For the text-containing cell, return its midpoint in (x, y) coordinate format. 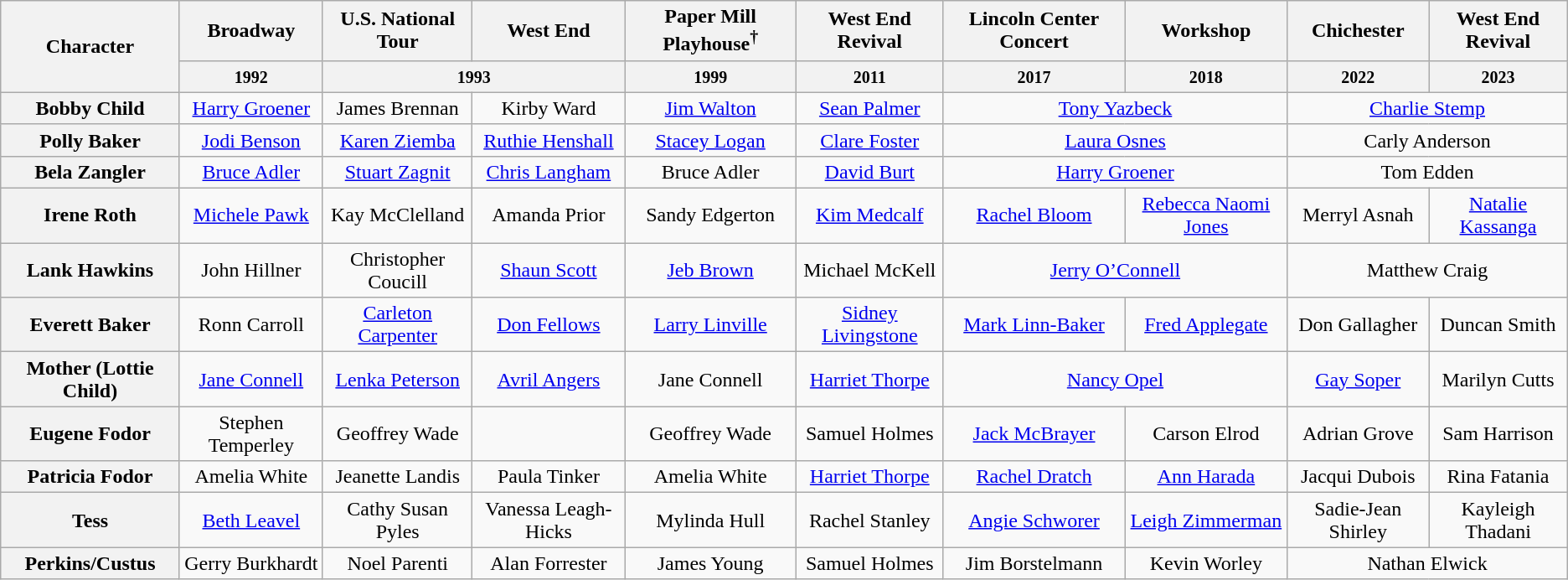
Avril Angers (549, 379)
Tony Yazbeck (1116, 108)
Vanessa Leagh-Hicks (549, 520)
Paula Tinker (549, 477)
Duncan Smith (1498, 325)
Tess (90, 520)
1992 (251, 76)
Christopher Coucill (397, 270)
Chris Langham (549, 172)
2011 (869, 76)
Michael McKell (869, 270)
Rina Fatania (1498, 477)
Sidney Livingstone (869, 325)
Natalie Kassanga (1498, 216)
Jeb Brown (710, 270)
Marilyn Cutts (1498, 379)
Carson Elrod (1206, 434)
Broadway (251, 31)
Adrian Grove (1359, 434)
Noel Parenti (397, 563)
Jim Walton (710, 108)
James Young (710, 563)
Tom Edden (1427, 172)
Gay Soper (1359, 379)
Kim Medcalf (869, 216)
Amanda Prior (549, 216)
Character (90, 47)
Michele Pawk (251, 216)
Gerry Burkhardt (251, 563)
Rachel Bloom (1034, 216)
Bela Zangler (90, 172)
2018 (1206, 76)
Patricia Fodor (90, 477)
Carleton Carpenter (397, 325)
Mark Linn-Baker (1034, 325)
Laura Osnes (1116, 140)
Matthew Craig (1427, 270)
John Hillner (251, 270)
Sadie-Jean Shirley (1359, 520)
Cathy Susan Pyles (397, 520)
Ann Harada (1206, 477)
Lincoln Center Concert (1034, 31)
1999 (710, 76)
Sean Palmer (869, 108)
Nathan Elwick (1427, 563)
Paper Mill Playhouse† (710, 31)
Workshop (1206, 31)
Shaun Scott (549, 270)
Jeanette Landis (397, 477)
Don Fellows (549, 325)
West End (549, 31)
2017 (1034, 76)
Sam Harrison (1498, 434)
Jacqui Dubois (1359, 477)
Larry Linville (710, 325)
Lank Hawkins (90, 270)
Jerry O’Connell (1116, 270)
Everett Baker (90, 325)
Chichester (1359, 31)
Mylinda Hull (710, 520)
Stacey Logan (710, 140)
Eugene Fodor (90, 434)
Stuart Zagnit (397, 172)
Charlie Stemp (1427, 108)
Rachel Stanley (869, 520)
Beth Leavel (251, 520)
Kirby Ward (549, 108)
Jodi Benson (251, 140)
Stephen Temperley (251, 434)
Fred Applegate (1206, 325)
Jim Borstelmann (1034, 563)
Irene Roth (90, 216)
Leigh Zimmerman (1206, 520)
Mother (Lottie Child) (90, 379)
Rachel Dratch (1034, 477)
Rebecca Naomi Jones (1206, 216)
Sandy Edgerton (710, 216)
Angie Schworer (1034, 520)
Don Gallagher (1359, 325)
Clare Foster (869, 140)
1993 (473, 76)
2022 (1359, 76)
2023 (1498, 76)
Nancy Opel (1116, 379)
Alan Forrester (549, 563)
James Brennan (397, 108)
Ronn Carroll (251, 325)
Carly Anderson (1427, 140)
Kevin Worley (1206, 563)
Merryl Asnah (1359, 216)
Perkins/Custus (90, 563)
Kay McClelland (397, 216)
Karen Ziemba (397, 140)
Bobby Child (90, 108)
David Burt (869, 172)
Polly Baker (90, 140)
U.S. National Tour (397, 31)
Jack McBrayer (1034, 434)
Lenka Peterson (397, 379)
Kayleigh Thadani (1498, 520)
Ruthie Henshall (549, 140)
